Identify which cell holds the provided text, then report its [x, y] central coordinate. 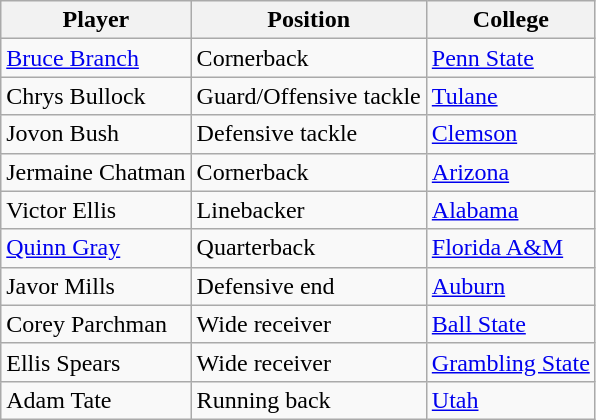
Victor Ellis [96, 210]
Arizona [510, 172]
Javor Mills [96, 286]
Clemson [510, 134]
Tulane [510, 96]
Auburn [510, 286]
Quarterback [308, 248]
Ellis Spears [96, 362]
Guard/Offensive tackle [308, 96]
Position [308, 20]
Defensive end [308, 286]
Linebacker [308, 210]
Running back [308, 400]
Ball State [510, 324]
Adam Tate [96, 400]
Alabama [510, 210]
Player [96, 20]
Penn State [510, 58]
Utah [510, 400]
Grambling State [510, 362]
Bruce Branch [96, 58]
Jermaine Chatman [96, 172]
Chrys Bullock [96, 96]
Corey Parchman [96, 324]
College [510, 20]
Defensive tackle [308, 134]
Jovon Bush [96, 134]
Florida A&M [510, 248]
Quinn Gray [96, 248]
